Detect which cell encompasses the target text, then output its [X, Y] center coordinate. 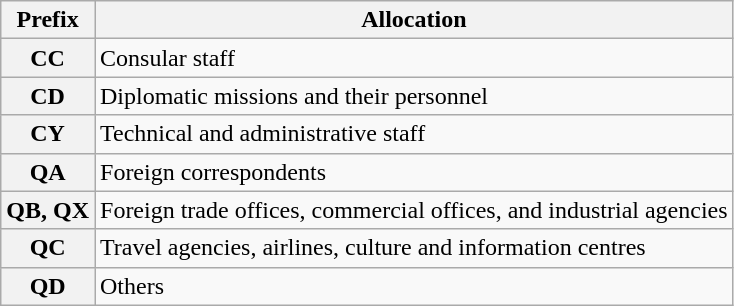
Travel agencies, airlines, culture and information centres [414, 248]
CY [48, 134]
Prefix [48, 20]
CC [48, 58]
Consular staff [414, 58]
Allocation [414, 20]
Foreign correspondents [414, 172]
QB, QX [48, 210]
Technical and administrative staff [414, 134]
Others [414, 286]
Diplomatic missions and their personnel [414, 96]
CD [48, 96]
QD [48, 286]
QA [48, 172]
Foreign trade offices, commercial offices, and industrial agencies [414, 210]
QC [48, 248]
